Search for the cell housing the specified text and yield its (X, Y) center coordinate. 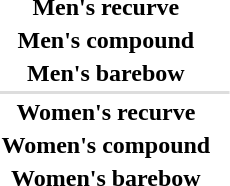
Women's compound (106, 145)
Men's compound (106, 40)
Men's barebow (106, 73)
Women's recurve (106, 112)
